Return the [X, Y] coordinate for the center point of the cell that contains the specified text.  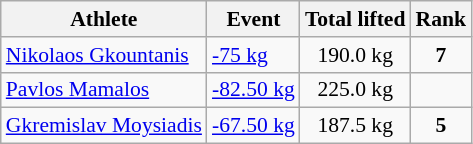
Rank [442, 19]
Total lifted [356, 19]
190.0 kg [356, 55]
Athlete [104, 19]
187.5 kg [356, 126]
-82.50 kg [254, 90]
Gkremislav Moysiadis [104, 126]
5 [442, 126]
7 [442, 55]
Nikolaos Gkountanis [104, 55]
225.0 kg [356, 90]
Pavlos Mamalos [104, 90]
Event [254, 19]
-75 kg [254, 55]
-67.50 kg [254, 126]
